Capture the cell that displays the provided text and extract its (x, y) central coordinate. 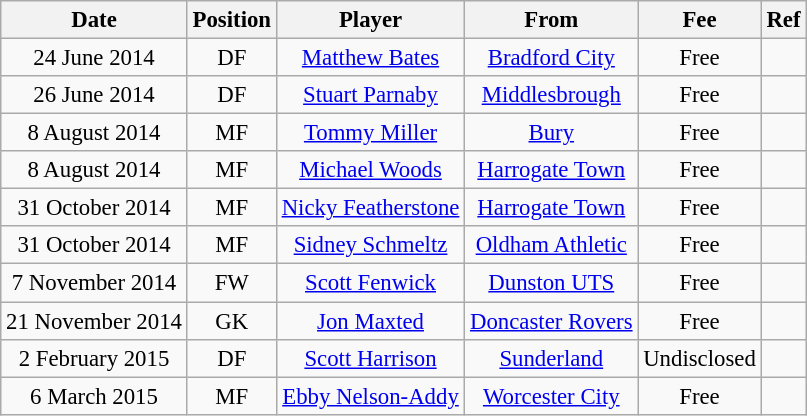
Sidney Schmeltz (370, 245)
Scott Harrison (370, 358)
Nicky Featherstone (370, 208)
Undisclosed (700, 358)
Oldham Athletic (552, 245)
Position (232, 20)
6 March 2015 (94, 396)
Jon Maxted (370, 321)
Fee (700, 20)
Matthew Bates (370, 58)
Sunderland (552, 358)
Ref (784, 20)
GK (232, 321)
26 June 2014 (94, 95)
Player (370, 20)
21 November 2014 (94, 321)
Tommy Miller (370, 133)
Ebby Nelson-Addy (370, 396)
Bury (552, 133)
Middlesbrough (552, 95)
Date (94, 20)
FW (232, 283)
Stuart Parnaby (370, 95)
Worcester City (552, 396)
Doncaster Rovers (552, 321)
Michael Woods (370, 170)
From (552, 20)
Dunston UTS (552, 283)
7 November 2014 (94, 283)
24 June 2014 (94, 58)
Bradford City (552, 58)
2 February 2015 (94, 358)
Scott Fenwick (370, 283)
